Extract the (x, y) coordinate from the center of the cell holding the provided text.  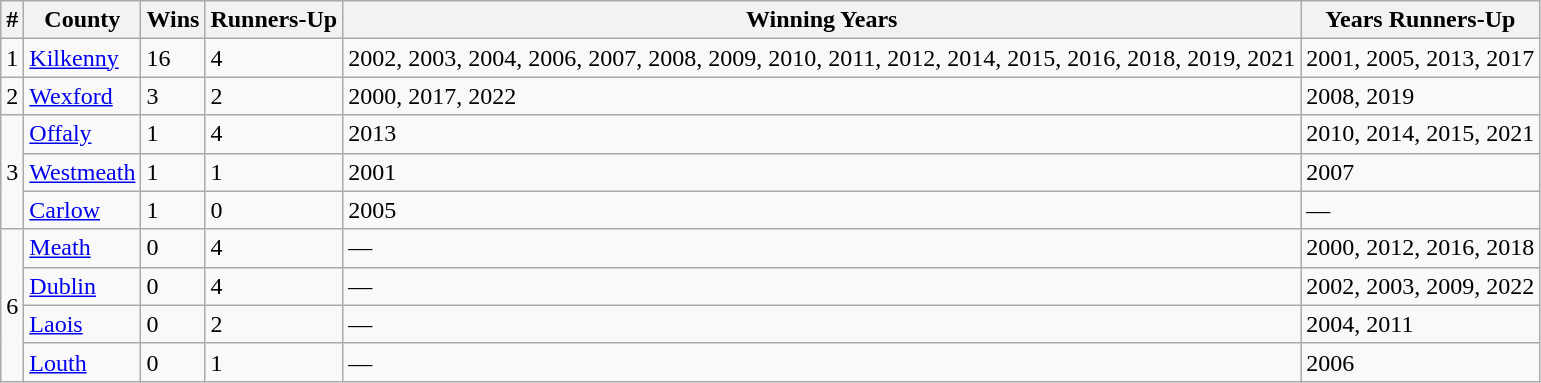
2004, 2011 (1420, 324)
Westmeath (82, 172)
2005 (822, 210)
Runners-Up (274, 20)
2006 (1420, 362)
County (82, 20)
Wins (173, 20)
2001 (822, 172)
6 (12, 305)
Kilkenny (82, 58)
Carlow (82, 210)
2002, 2003, 2004, 2006, 2007, 2008, 2009, 2010, 2011, 2012, 2014, 2015, 2016, 2018, 2019, 2021 (822, 58)
Wexford (82, 96)
2008, 2019 (1420, 96)
Winning Years (822, 20)
2001, 2005, 2013, 2017 (1420, 58)
16 (173, 58)
Offaly (82, 134)
Meath (82, 248)
Dublin (82, 286)
2010, 2014, 2015, 2021 (1420, 134)
Laois (82, 324)
2007 (1420, 172)
# (12, 20)
2013 (822, 134)
2000, 2017, 2022 (822, 96)
2000, 2012, 2016, 2018 (1420, 248)
Years Runners-Up (1420, 20)
Louth (82, 362)
2002, 2003, 2009, 2022 (1420, 286)
